Output the [X, Y] coordinate of the center of the cell containing the given text.  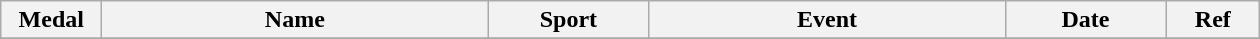
Name [295, 20]
Event [827, 20]
Ref [1213, 20]
Date [1086, 20]
Sport [568, 20]
Medal [52, 20]
